From the cell containing the given text, extract its center point as [X, Y] coordinate. 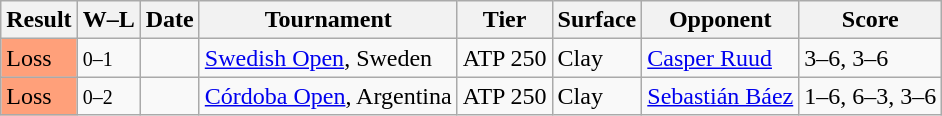
Tier [504, 20]
Córdoba Open, Argentina [328, 96]
Result [39, 20]
W–L [108, 20]
0–1 [108, 58]
Opponent [720, 20]
1–6, 6–3, 3–6 [870, 96]
Tournament [328, 20]
Sebastián Báez [720, 96]
0–2 [108, 96]
Casper Ruud [720, 58]
Score [870, 20]
Swedish Open, Sweden [328, 58]
Surface [597, 20]
Date [170, 20]
3–6, 3–6 [870, 58]
